Identify which cell holds the provided text, then report its (X, Y) central coordinate. 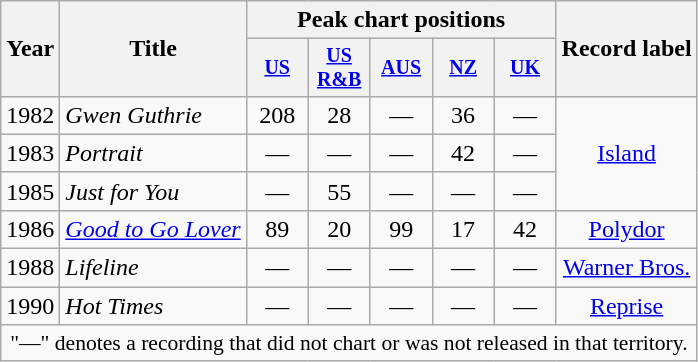
UK (525, 68)
Record label (626, 49)
Polydor (626, 229)
1982 (30, 115)
1986 (30, 229)
1990 (30, 306)
89 (277, 229)
Island (626, 153)
US (277, 68)
"—" denotes a recording that did not chart or was not released in that territory. (349, 343)
208 (277, 115)
1985 (30, 191)
1983 (30, 153)
1988 (30, 268)
Hot Times (153, 306)
28 (339, 115)
Title (153, 49)
AUS (401, 68)
Lifeline (153, 268)
Just for You (153, 191)
55 (339, 191)
USR&B (339, 68)
Warner Bros. (626, 268)
20 (339, 229)
Peak chart positions (401, 20)
99 (401, 229)
17 (463, 229)
Reprise (626, 306)
Year (30, 49)
Good to Go Lover (153, 229)
NZ (463, 68)
Gwen Guthrie (153, 115)
Portrait (153, 153)
36 (463, 115)
